Return [X, Y] of the center of cell containing provided text 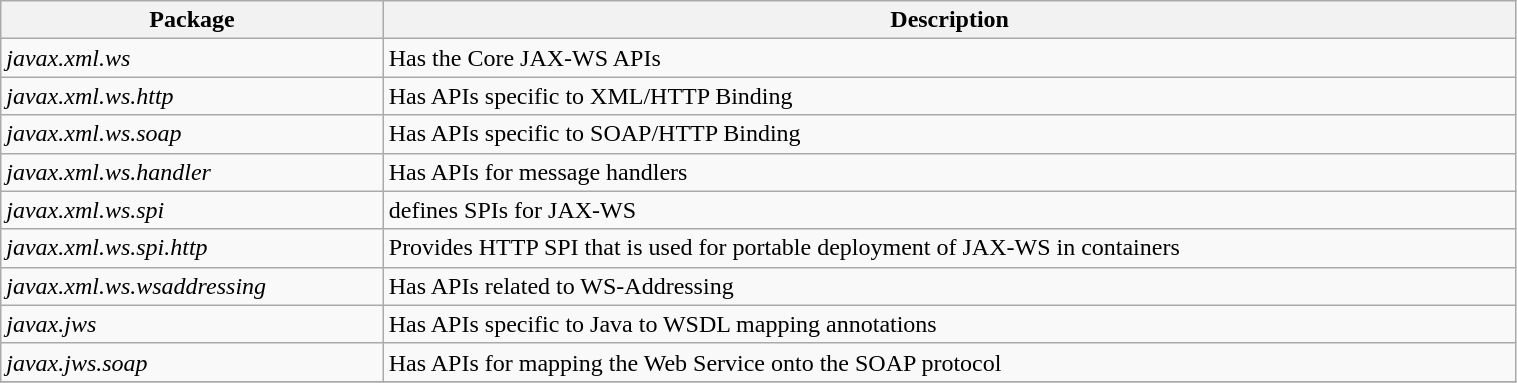
javax.xml.ws.spi.http [192, 248]
javax.xml.ws.wsaddressing [192, 286]
Package [192, 20]
javax.jws.soap [192, 362]
Has APIs specific to Java to WSDL mapping annotations [950, 324]
Has APIs for mapping the Web Service onto the SOAP protocol [950, 362]
Provides HTTP SPI that is used for portable deployment of JAX-WS in containers [950, 248]
javax.jws [192, 324]
Has APIs related to WS-Addressing [950, 286]
Has APIs specific to SOAP/HTTP Binding [950, 134]
defines SPIs for JAX-WS [950, 210]
javax.xml.ws.http [192, 96]
Has the Core JAX-WS APIs [950, 58]
javax.xml.ws.soap [192, 134]
javax.xml.ws.spi [192, 210]
Description [950, 20]
Has APIs for message handlers [950, 172]
Has APIs specific to XML/HTTP Binding [950, 96]
javax.xml.ws.handler [192, 172]
javax.xml.ws [192, 58]
